Return (x, y) of the center of cell containing provided text 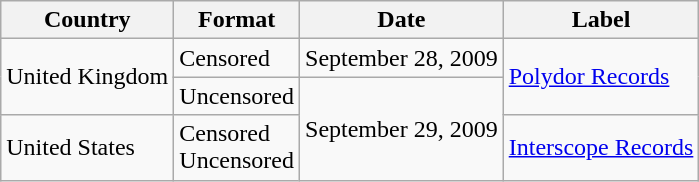
Censored (237, 58)
United Kingdom (88, 77)
September 28, 2009 (402, 58)
Country (88, 20)
CensoredUncensored (237, 148)
United States (88, 148)
September 29, 2009 (402, 128)
Format (237, 20)
Date (402, 20)
Interscope Records (601, 148)
Label (601, 20)
Polydor Records (601, 77)
Uncensored (237, 96)
